Search for the cell housing the specified text and yield its [x, y] center coordinate. 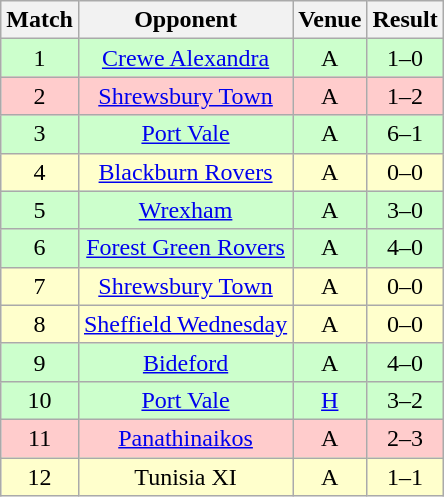
5 [40, 210]
6–1 [405, 134]
Panathinaikos [185, 438]
Blackburn Rovers [185, 172]
Result [405, 20]
4 [40, 172]
2–3 [405, 438]
1–2 [405, 96]
3–2 [405, 400]
12 [40, 477]
Wrexham [185, 210]
Forest Green Rovers [185, 248]
1–1 [405, 477]
11 [40, 438]
Venue [330, 20]
1–0 [405, 58]
7 [40, 286]
Match [40, 20]
8 [40, 324]
Tunisia XI [185, 477]
6 [40, 248]
Sheffield Wednesday [185, 324]
Crewe Alexandra [185, 58]
Bideford [185, 362]
H [330, 400]
Opponent [185, 20]
10 [40, 400]
9 [40, 362]
1 [40, 58]
3–0 [405, 210]
3 [40, 134]
2 [40, 96]
